Pinpoint the cell where the given text exists, returning its [x, y] midpoint coordinate. 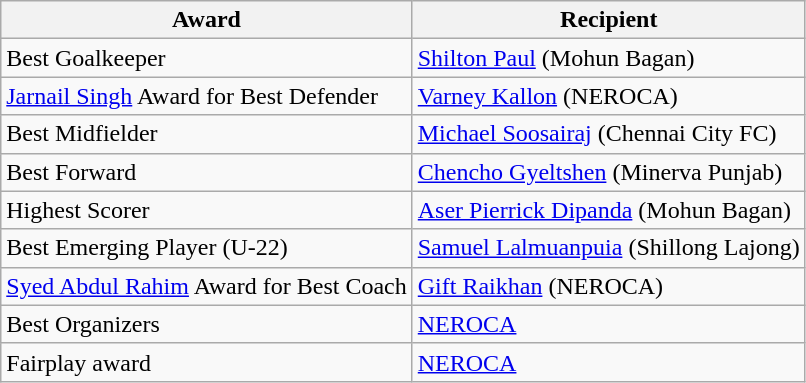
Best Goalkeeper [206, 58]
Syed Abdul Rahim Award for Best Coach [206, 286]
Best Forward [206, 172]
Shilton Paul (Mohun Bagan) [608, 58]
Aser Pierrick Dipanda (Mohun Bagan) [608, 210]
Best Organizers [206, 324]
Samuel Lalmuanpuia (Shillong Lajong) [608, 248]
Gift Raikhan (NEROCA) [608, 286]
Award [206, 20]
Michael Soosairaj (Chennai City FC) [608, 134]
Best Emerging Player (U-22) [206, 248]
Jarnail Singh Award for Best Defender [206, 96]
Highest Scorer [206, 210]
Best Midfielder [206, 134]
Recipient [608, 20]
Chencho Gyeltshen (Minerva Punjab) [608, 172]
Fairplay award [206, 362]
Varney Kallon (NEROCA) [608, 96]
